Find where the given text appears and provide that cell's center as (X, Y) coordinate. 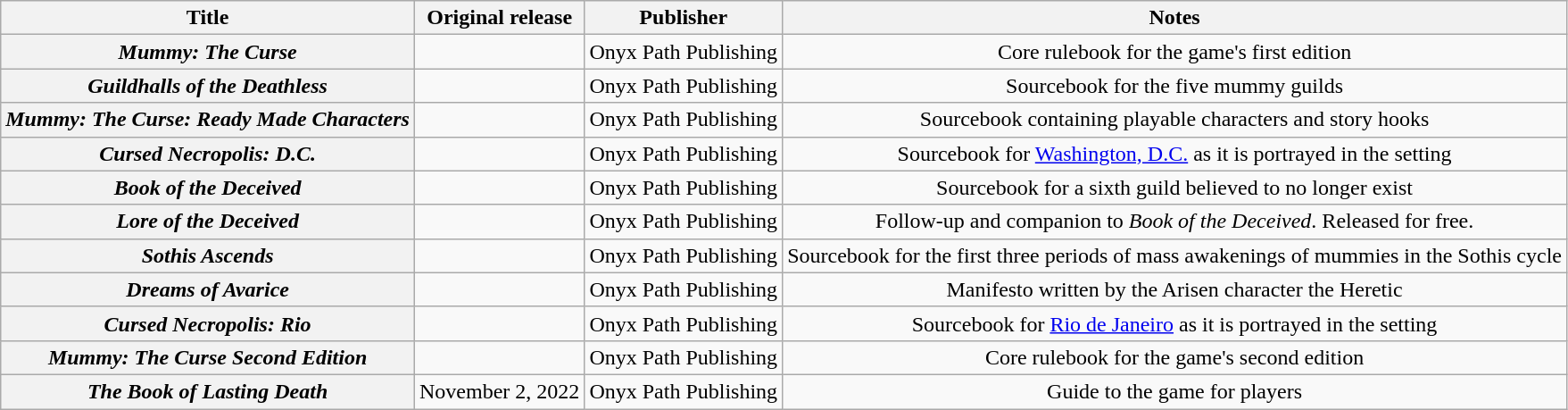
Mummy: The Curse: Ready Made Characters (208, 120)
Sourcebook containing playable characters and story hooks (1174, 120)
Original release (499, 18)
The Book of Lasting Death (208, 391)
Title (208, 18)
Follow-up and companion to Book of the Deceived. Released for free. (1174, 222)
Guildhalls of the Deathless (208, 86)
Sourcebook for Washington, D.C. as it is portrayed in the setting (1174, 154)
Manifesto written by the Arisen character the Heretic (1174, 289)
Sothis Ascends (208, 255)
Publisher (684, 18)
Cursed Necropolis: Rio (208, 323)
Sourcebook for Rio de Janeiro as it is portrayed in the setting (1174, 323)
Notes (1174, 18)
Dreams of Avarice (208, 289)
Core rulebook for the game's second edition (1174, 357)
Book of the Deceived (208, 188)
Core rulebook for the game's first edition (1174, 52)
Cursed Necropolis: D.C. (208, 154)
Sourcebook for a sixth guild believed to no longer exist (1174, 188)
Sourcebook for the first three periods of mass awakenings of mummies in the Sothis cycle (1174, 255)
Lore of the Deceived (208, 222)
November 2, 2022 (499, 391)
Mummy: The Curse (208, 52)
Guide to the game for players (1174, 391)
Sourcebook for the five mummy guilds (1174, 86)
Mummy: The Curse Second Edition (208, 357)
